Identify which cell holds the provided text, then report its [x, y] central coordinate. 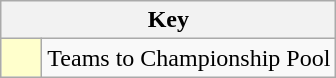
Key [168, 20]
Teams to Championship Pool [189, 58]
